Capture the cell that displays the provided text and extract its [x, y] central coordinate. 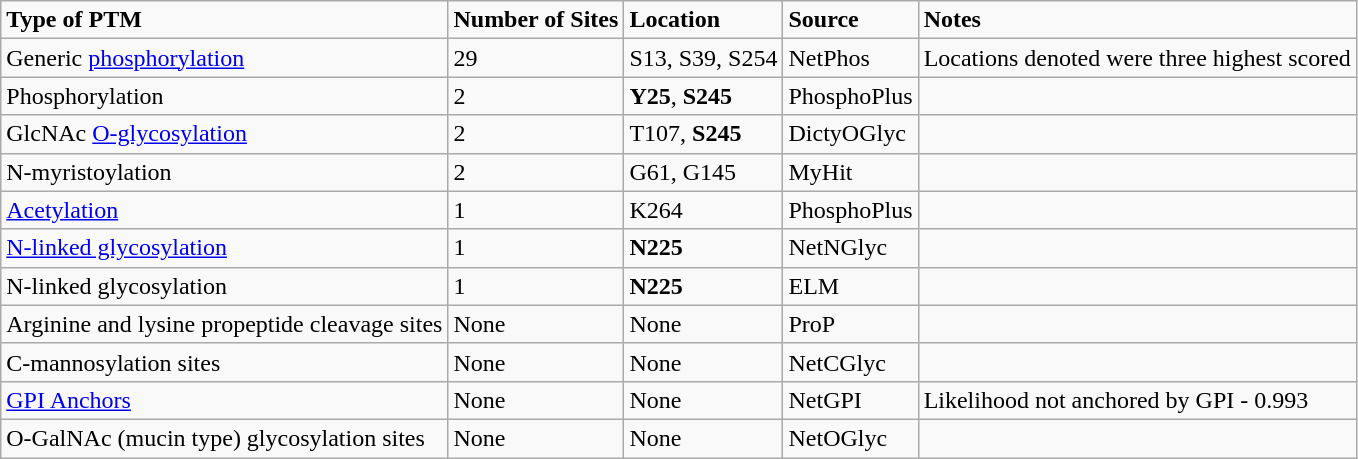
Likelihood not anchored by GPI - 0.993 [1137, 400]
NetCGlyc [850, 362]
S13, S39, S254 [704, 58]
NetOGlyc [850, 438]
GlcNAc O-glycosylation [224, 134]
NetGPI [850, 400]
NetNGlyc [850, 248]
Locations denoted were three highest scored [1137, 58]
ProP [850, 324]
DictyOGlyc [850, 134]
MyHit [850, 172]
K264 [704, 210]
ELM [850, 286]
Arginine and lysine propeptide cleavage sites [224, 324]
N-myristoylation [224, 172]
Type of PTM [224, 20]
Source [850, 20]
G61, G145 [704, 172]
T107, S245 [704, 134]
O-GalNAc (mucin type) glycosylation sites [224, 438]
Acetylation [224, 210]
GPI Anchors [224, 400]
Generic phosphorylation [224, 58]
Y25, S245 [704, 96]
Location [704, 20]
29 [536, 58]
Number of Sites [536, 20]
NetPhos [850, 58]
Notes [1137, 20]
Phosphorylation [224, 96]
C-mannosylation sites [224, 362]
